Provide the [X, Y] coordinate of the cell's center where the given text is located.  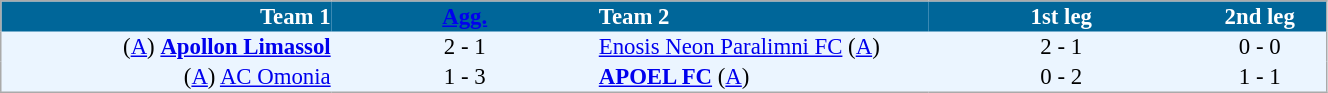
(A) Apollon Limassol [166, 47]
(A) AC Omonia [166, 77]
Agg. [464, 16]
APOEL FC (A) [762, 77]
Team 2 [762, 16]
1 - 3 [464, 77]
0 - 2 [1062, 77]
0 - 0 [1260, 47]
Enosis Neon Paralimni FC (A) [762, 47]
1st leg [1062, 16]
2nd leg [1260, 16]
Team 1 [166, 16]
1 - 1 [1260, 77]
